Locate the cell with the specified text and output its [X, Y] center coordinate. 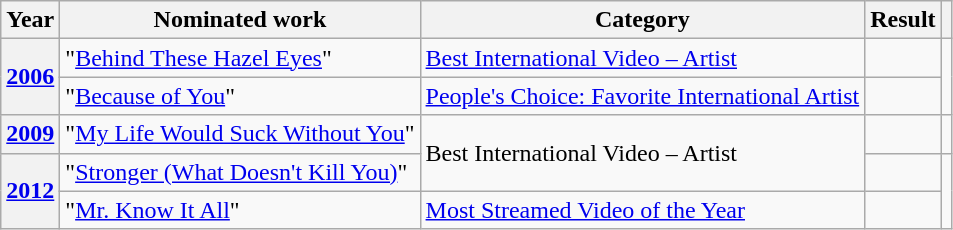
People's Choice: Favorite International Artist [642, 96]
Nominated work [240, 20]
Year [30, 20]
"Behind These Hazel Eyes" [240, 58]
"Because of You" [240, 96]
Category [642, 20]
"Stronger (What Doesn't Kill You)" [240, 172]
"My Life Would Suck Without You" [240, 134]
Most Streamed Video of the Year [642, 210]
2006 [30, 77]
Result [903, 20]
2009 [30, 134]
2012 [30, 191]
"Mr. Know It All" [240, 210]
